Pinpoint the cell where the given text exists, returning its [X, Y] midpoint coordinate. 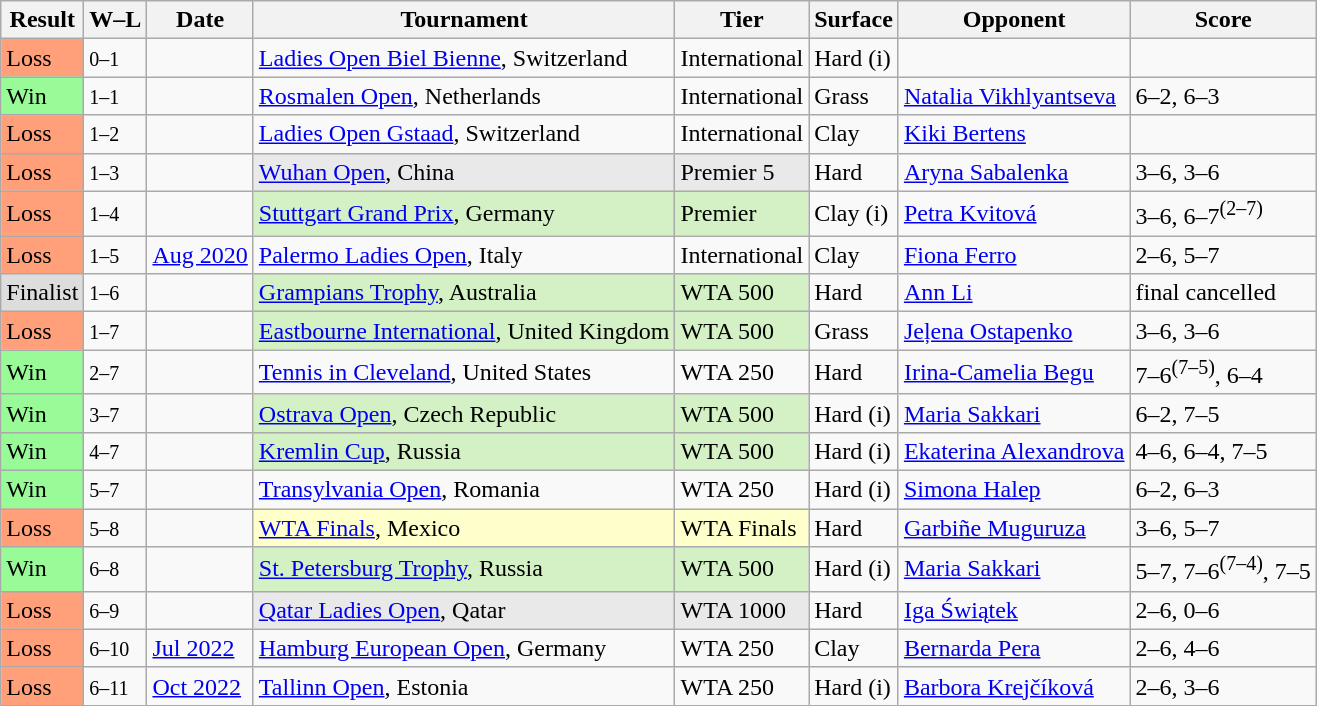
5–7, 7–6(7–4), 7–5 [1223, 570]
Qatar Ladies Open, Qatar [464, 610]
6–9 [116, 610]
Clay (i) [854, 214]
final cancelled [1223, 293]
Kiki Bertens [1014, 134]
Transylvania Open, Romania [464, 489]
Rosmalen Open, Netherlands [464, 96]
Iga Świątek [1014, 610]
Petra Kvitová [1014, 214]
1–2 [116, 134]
4–7 [116, 451]
Eastbourne International, United Kingdom [464, 331]
3–6, 5–7 [1223, 528]
Opponent [1014, 20]
Ann Li [1014, 293]
2–6, 5–7 [1223, 255]
6–11 [116, 686]
1–4 [116, 214]
5–8 [116, 528]
Bernarda Pera [1014, 648]
Grampians Trophy, Australia [464, 293]
1–5 [116, 255]
St. Petersburg Trophy, Russia [464, 570]
Irina-Camelia Begu [1014, 372]
2–7 [116, 372]
Wuhan Open, China [464, 172]
Kremlin Cup, Russia [464, 451]
Hamburg European Open, Germany [464, 648]
Stuttgart Grand Prix, Germany [464, 214]
Natalia Vikhlyantseva [1014, 96]
6–2, 7–5 [1223, 413]
Aug 2020 [200, 255]
Premier [742, 214]
Ladies Open Gstaad, Switzerland [464, 134]
2–6, 4–6 [1223, 648]
Tallinn Open, Estonia [464, 686]
3–7 [116, 413]
Garbiñe Muguruza [1014, 528]
2–6, 0–6 [1223, 610]
Tier [742, 20]
1–6 [116, 293]
Ostrava Open, Czech Republic [464, 413]
Result [42, 20]
7–6(7–5), 6–4 [1223, 372]
Barbora Krejčíková [1014, 686]
Ekaterina Alexandrova [1014, 451]
2–6, 3–6 [1223, 686]
6–8 [116, 570]
Jeļena Ostapenko [1014, 331]
Jul 2022 [200, 648]
Simona Halep [1014, 489]
Premier 5 [742, 172]
1–7 [116, 331]
Tennis in Cleveland, United States [464, 372]
Ladies Open Biel Bienne, Switzerland [464, 58]
W–L [116, 20]
4–6, 6–4, 7–5 [1223, 451]
Tournament [464, 20]
WTA Finals, Mexico [464, 528]
Palermo Ladies Open, Italy [464, 255]
Aryna Sabalenka [1014, 172]
Date [200, 20]
WTA 1000 [742, 610]
6–10 [116, 648]
0–1 [116, 58]
3–6, 6–7(2–7) [1223, 214]
5–7 [116, 489]
Oct 2022 [200, 686]
Surface [854, 20]
1–1 [116, 96]
1–3 [116, 172]
Finalist [42, 293]
Score [1223, 20]
WTA Finals [742, 528]
Fiona Ferro [1014, 255]
